Scan for the cell matching the given text and deliver its [X, Y] coordinate at center. 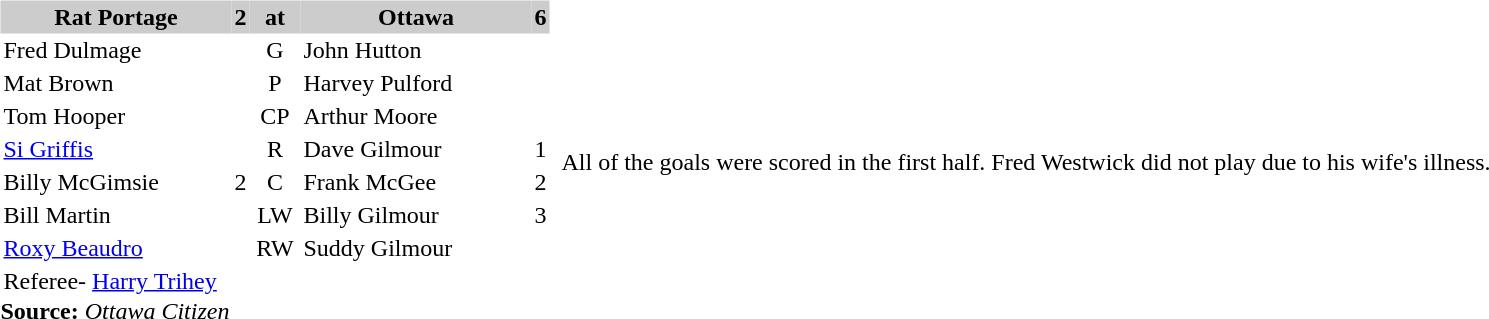
Dave Gilmour [416, 148]
Tom Hooper [116, 116]
Billy Gilmour [416, 214]
Referee- Harry Trihey [274, 280]
Roxy Beaudro [116, 248]
C [276, 182]
John Hutton [416, 50]
6 [541, 16]
G [276, 50]
RW [276, 248]
1 [541, 148]
at [276, 16]
Frank McGee [416, 182]
LW [276, 214]
Arthur Moore [416, 116]
Harvey Pulford [416, 82]
Bill Martin [116, 214]
Rat Portage [116, 16]
P [276, 82]
Ottawa [416, 16]
3 [541, 214]
Suddy Gilmour [416, 248]
Billy McGimsie [116, 182]
Fred Dulmage [116, 50]
R [276, 148]
Mat Brown [116, 82]
CP [276, 116]
Si Griffis [116, 148]
